Output the [x, y] coordinate of the center of the cell containing the given text.  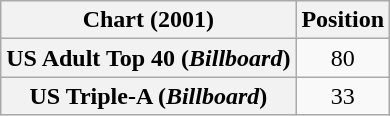
Position [343, 20]
Chart (2001) [148, 20]
US Triple-A (Billboard) [148, 96]
US Adult Top 40 (Billboard) [148, 58]
33 [343, 96]
80 [343, 58]
